Extract the [x, y] coordinate from the center of the cell holding the provided text.  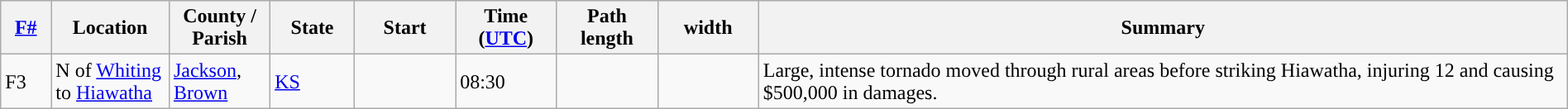
Location [111, 28]
KS [313, 81]
Summary [1163, 28]
N of Whiting to Hiawatha [111, 81]
F# [26, 28]
State [313, 28]
Jackson, Brown [219, 81]
width [708, 28]
Start [404, 28]
F3 [26, 81]
Time (UTC) [506, 28]
Large, intense tornado moved through rural areas before striking Hiawatha, injuring 12 and causing $500,000 in damages. [1163, 81]
County / Parish [219, 28]
Path length [607, 28]
08:30 [506, 81]
